Extract the (x, y) coordinate from the center of the cell holding the provided text.  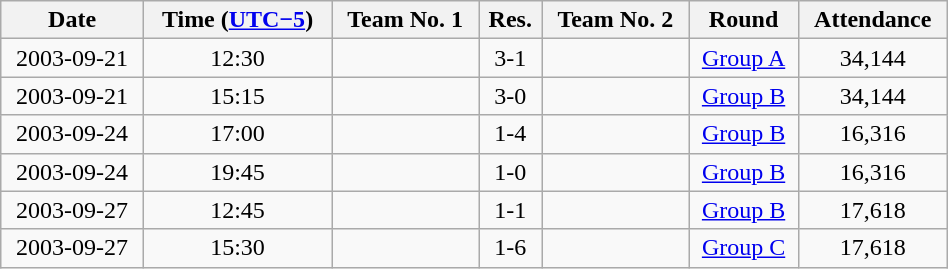
12:45 (237, 210)
1-1 (510, 210)
1-4 (510, 134)
1-0 (510, 172)
Attendance (872, 20)
Time (UTC−5) (237, 20)
15:15 (237, 96)
Round (744, 20)
15:30 (237, 248)
Date (72, 20)
1-6 (510, 248)
Group C (744, 248)
17:00 (237, 134)
Team No. 2 (616, 20)
3-1 (510, 58)
Res. (510, 20)
Group A (744, 58)
Team No. 1 (406, 20)
12:30 (237, 58)
3-0 (510, 96)
19:45 (237, 172)
